Find where the given text appears and provide that cell's center as [X, Y] coordinate. 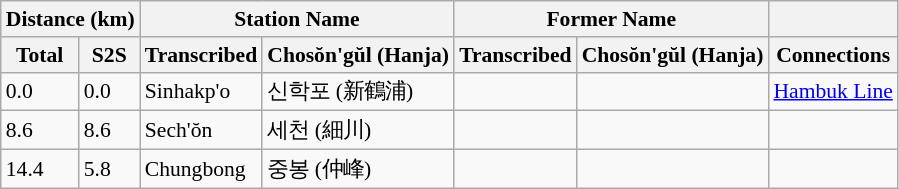
14.4 [40, 170]
Sinhakp'o [201, 92]
Connections [832, 55]
세천 (細川) [358, 130]
Sech'ŏn [201, 130]
Total [40, 55]
중봉 (仲峰) [358, 170]
Distance (km) [70, 19]
S2S [110, 55]
5.8 [110, 170]
Chungbong [201, 170]
Station Name [297, 19]
Former Name [611, 19]
신학포 (新鶴浦) [358, 92]
Hambuk Line [832, 92]
